Return the (X, Y) coordinate for the center point of the cell that contains the specified text.  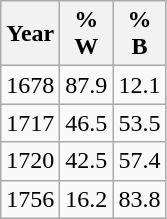
83.8 (140, 199)
16.2 (86, 199)
42.5 (86, 161)
53.5 (140, 123)
1717 (30, 123)
1678 (30, 85)
87.9 (86, 85)
46.5 (86, 123)
1756 (30, 199)
12.1 (140, 85)
57.4 (140, 161)
%W (86, 34)
%B (140, 34)
1720 (30, 161)
Year (30, 34)
